Return [x, y] of the center of cell containing provided text 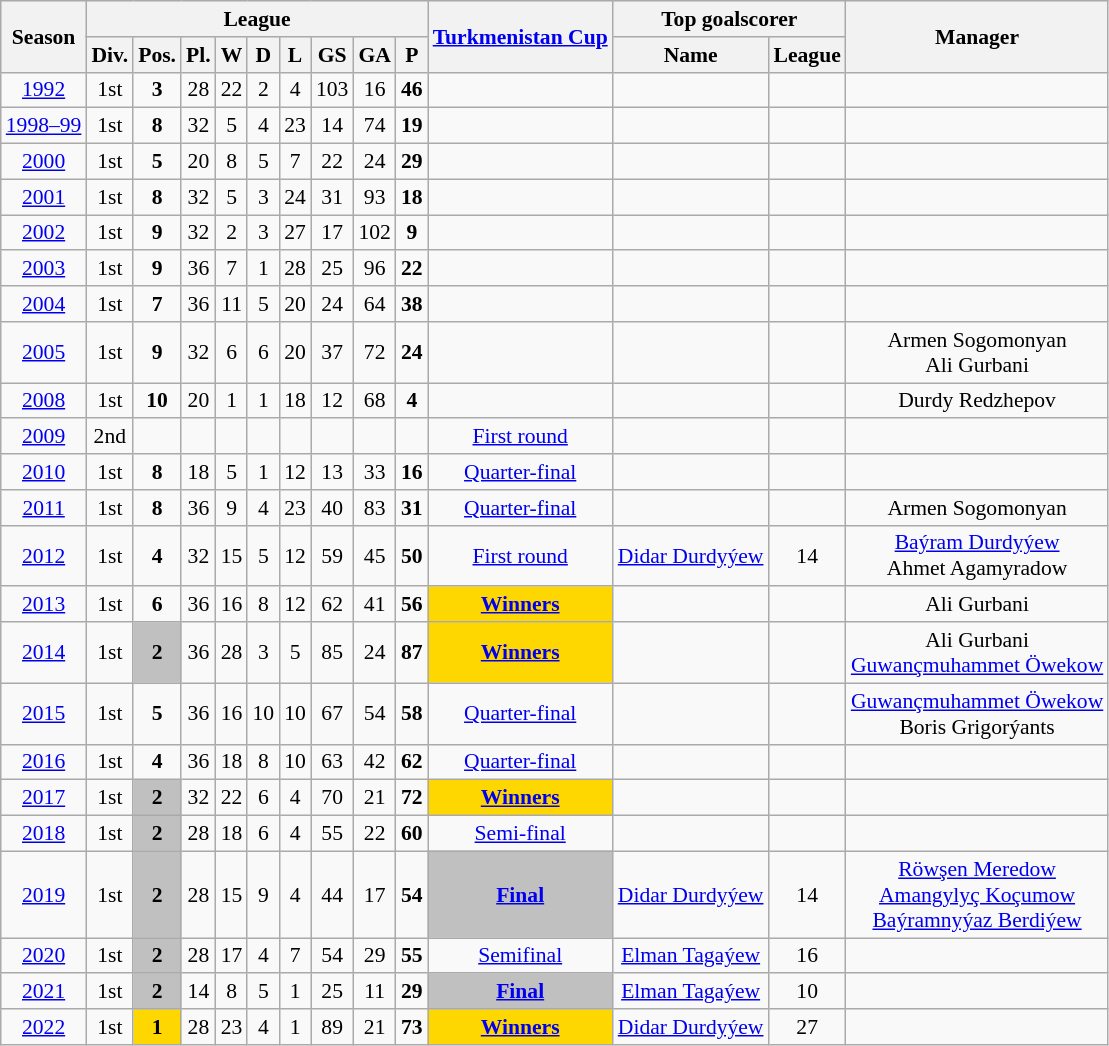
103 [332, 90]
13 [332, 472]
42 [374, 762]
68 [374, 401]
2014 [44, 652]
2021 [44, 992]
2000 [44, 162]
37 [332, 352]
50 [412, 556]
70 [332, 798]
93 [374, 197]
63 [332, 762]
Baýram Durdyýew Ahmet Agamyradow [977, 556]
58 [412, 714]
Ali Gurbani Guwançmuhammet Öwekow [977, 652]
74 [374, 126]
2017 [44, 798]
Armen Sogomonyan [977, 508]
64 [374, 304]
2016 [44, 762]
19 [412, 126]
2019 [44, 894]
85 [332, 652]
40 [332, 508]
87 [412, 652]
2013 [44, 605]
Guwançmuhammet Öwekow Boris Grigorýants [977, 714]
Top goalscorer [730, 19]
2012 [44, 556]
Pos. [157, 55]
89 [332, 1027]
41 [374, 605]
60 [412, 834]
46 [412, 90]
Semifinal [520, 956]
2nd [110, 437]
83 [374, 508]
L [295, 55]
2022 [44, 1027]
Pl. [198, 55]
Ali Gurbani [977, 605]
2008 [44, 401]
GS [332, 55]
73 [412, 1027]
1992 [44, 90]
67 [332, 714]
2002 [44, 233]
59 [332, 556]
Turkmenistan Cup [520, 36]
56 [412, 605]
102 [374, 233]
D [263, 55]
Durdy Redzhepov [977, 401]
38 [412, 304]
1998–99 [44, 126]
Röwşen Meredow Amangylyç Koçumow Baýramnyýaz Berdiýew [977, 894]
2004 [44, 304]
2020 [44, 956]
2009 [44, 437]
Season [44, 36]
96 [374, 269]
33 [374, 472]
2001 [44, 197]
45 [374, 556]
Name [691, 55]
44 [332, 894]
P [412, 55]
2005 [44, 352]
2011 [44, 508]
Armen Sogomonyan Ali Gurbani [977, 352]
Div. [110, 55]
2018 [44, 834]
2003 [44, 269]
Manager [977, 36]
2015 [44, 714]
W [232, 55]
2010 [44, 472]
Semi-final [520, 834]
GA [374, 55]
